Return the (X, Y) coordinate for the center point of the cell that contains the specified text.  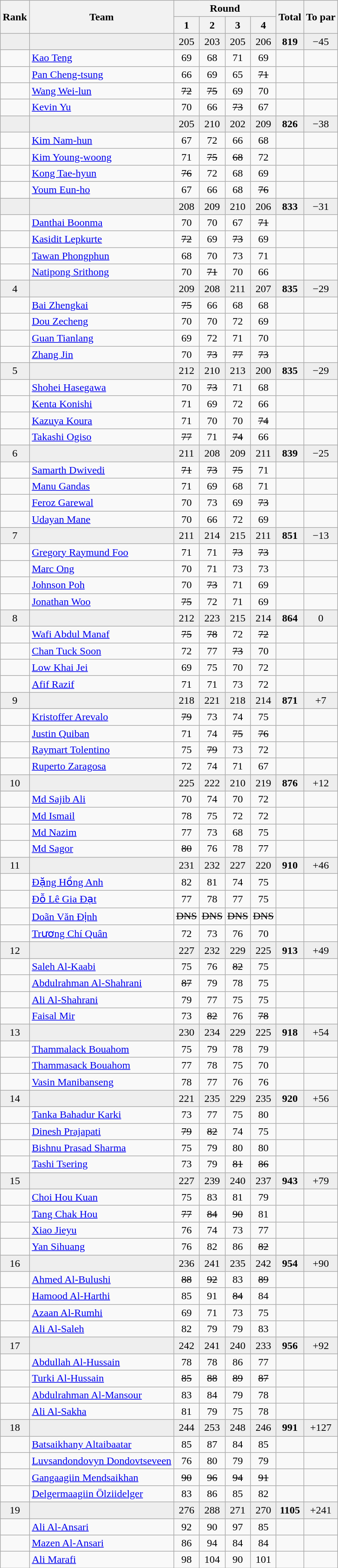
920 (290, 1098)
213 (237, 371)
Round (225, 9)
Dinesh Prajapati (101, 1131)
+46 (321, 865)
+92 (321, 1346)
12 (15, 950)
Feroz Garewal (101, 503)
Danthai Boonma (101, 223)
202 (237, 124)
Kasidit Lepkurte (101, 239)
+127 (321, 1428)
98 (186, 1560)
244 (186, 1428)
819 (290, 42)
2 (212, 25)
Wang Wei-lun (101, 91)
Kong Tae-hyun (101, 173)
−31 (321, 206)
Ali Al-Shahrani (101, 999)
1105 (290, 1510)
Md Sagor (101, 849)
Luvsandondovyn Dondovtseveen (101, 1461)
Tashi Tsering (101, 1164)
991 (290, 1428)
−25 (321, 453)
Doãn Văn Định (101, 916)
Guan Tianlang (101, 338)
Kenta Konishi (101, 404)
16 (15, 1263)
230 (186, 1033)
Raymart Tolentino (101, 750)
851 (290, 536)
Thammasack Bouahom (101, 1066)
+90 (321, 1263)
19 (15, 1510)
8 (15, 618)
Wafi Abdul Manaf (101, 634)
15 (15, 1181)
288 (212, 1510)
Mazen Al-Ansari (101, 1543)
Thammalack Bouahom (101, 1049)
11 (15, 865)
220 (263, 865)
Tawan Phongphun (101, 256)
Chan Tuck Soon (101, 651)
248 (237, 1428)
871 (290, 700)
200 (263, 371)
833 (290, 206)
Choi Hou Kuan (101, 1197)
Rank (15, 17)
233 (263, 1346)
Turki Al-Hussain (101, 1378)
Pan Cheng-tsung (101, 74)
+49 (321, 950)
−13 (321, 536)
Xiao Jieyu (101, 1230)
Abdulrahman Al-Shahrani (101, 983)
231 (186, 865)
Total (290, 17)
Ali Al-Saleh (101, 1329)
10 (15, 783)
Team (101, 17)
276 (186, 1510)
Delgermaagiin Ölziidelger (101, 1494)
826 (290, 124)
Afif Razif (101, 684)
Ali Al-Ansari (101, 1526)
219 (263, 783)
223 (212, 618)
Manu Gandas (101, 486)
839 (290, 453)
236 (186, 1263)
876 (290, 783)
18 (15, 1428)
Jonathan Woo (101, 602)
65 (237, 74)
Zhang Jin (101, 354)
Samarth Dwivedi (101, 470)
104 (212, 1560)
Kim Young-woong (101, 157)
Youm Eun-ho (101, 190)
Low Khai Jei (101, 667)
+241 (321, 1510)
Azaan Al-Rumhi (101, 1313)
Md Ismail (101, 816)
Vasin Manibanseng (101, 1082)
Gangaagiin Mendsaikhan (101, 1477)
234 (212, 1033)
207 (263, 289)
Đỗ Lê Gia Đạt (101, 899)
−38 (321, 124)
Hamood Al-Harthi (101, 1296)
+12 (321, 783)
Kristoffer Arevalo (101, 717)
Yan Sihuang (101, 1246)
Shohei Hasegawa (101, 387)
Ahmed Al-Bulushi (101, 1280)
237 (263, 1181)
9 (15, 700)
Marc Ong (101, 569)
Kim Nam-hun (101, 140)
Abdulrahman Al-Mansour (101, 1395)
864 (290, 618)
96 (212, 1477)
954 (290, 1263)
918 (290, 1033)
0 (321, 618)
Dou Zecheng (101, 322)
956 (290, 1346)
Md Sajib Ali (101, 799)
Kevin Yu (101, 107)
Ali Marafi (101, 1560)
913 (290, 950)
Faisal Mir (101, 1016)
+79 (321, 1181)
Kazuya Koura (101, 420)
Udayan Mane (101, 519)
14 (15, 1098)
Justin Quiban (101, 734)
246 (263, 1428)
7 (15, 536)
Kao Teng (101, 58)
17 (15, 1346)
Gregory Raymund Foo (101, 552)
203 (212, 42)
+56 (321, 1098)
Đặng Hồng Anh (101, 882)
Ruperto Zaragosa (101, 766)
Saleh Al-Kaabi (101, 966)
1 (186, 25)
270 (263, 1510)
Bai Zhengkai (101, 305)
253 (212, 1428)
Ali Al-Sakha (101, 1411)
Takashi Ogiso (101, 437)
−45 (321, 42)
5 (15, 371)
13 (15, 1033)
Natipong Srithong (101, 272)
239 (212, 1181)
+7 (321, 700)
Tanka Bahadur Karki (101, 1115)
3 (237, 25)
97 (237, 1526)
222 (212, 783)
101 (263, 1560)
910 (290, 865)
Trương Chí Quân (101, 934)
271 (237, 1510)
Johnson Poh (101, 585)
943 (290, 1181)
To par (321, 17)
Md Nazim (101, 832)
Tang Chak Hou (101, 1214)
Bishnu Prasad Sharma (101, 1148)
6 (15, 453)
Batsaikhany Altaibaatar (101, 1444)
Abdullah Al-Hussain (101, 1362)
+54 (321, 1033)
